Return the [x, y] coordinate for the center point of the cell that contains the specified text.  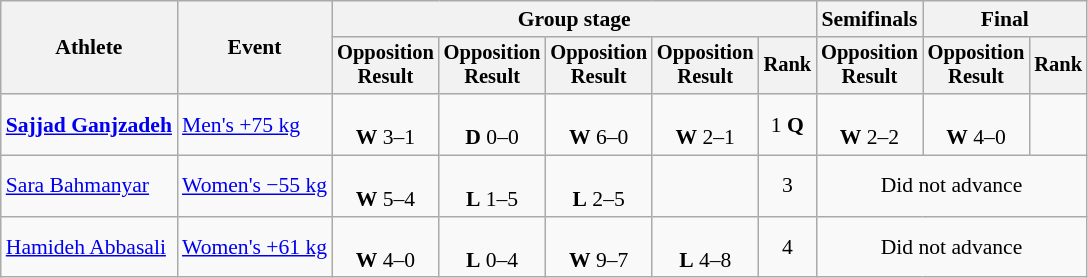
Men's +75 kg [254, 124]
1 Q [788, 124]
Semifinals [870, 19]
D 0–0 [492, 124]
W 5–4 [386, 186]
W 2–1 [706, 124]
L 0–4 [492, 248]
3 [788, 186]
Women's +61 kg [254, 248]
Group stage [574, 19]
Women's −55 kg [254, 186]
4 [788, 248]
L 1–5 [492, 186]
Sajjad Ganjzadeh [89, 124]
W 9–7 [598, 248]
L 4–8 [706, 248]
Event [254, 48]
Hamideh Abbasali [89, 248]
W 2–2 [870, 124]
W 6–0 [598, 124]
W 3–1 [386, 124]
Final [1005, 19]
L 2–5 [598, 186]
Athlete [89, 48]
Sara Bahmanyar [89, 186]
